Capture the cell that displays the provided text and extract its (x, y) central coordinate. 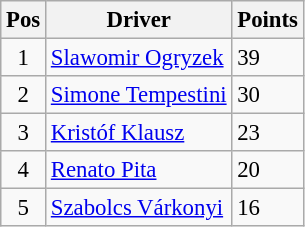
Points (268, 20)
16 (268, 208)
Simone Tempestini (139, 95)
Driver (139, 20)
Szabolcs Várkonyi (139, 208)
30 (268, 95)
2 (24, 95)
Pos (24, 20)
23 (268, 133)
4 (24, 170)
Slawomir Ogryzek (139, 58)
39 (268, 58)
Kristóf Klausz (139, 133)
5 (24, 208)
3 (24, 133)
20 (268, 170)
Renato Pita (139, 170)
1 (24, 58)
